From the cell containing the given text, extract its center point as [X, Y] coordinate. 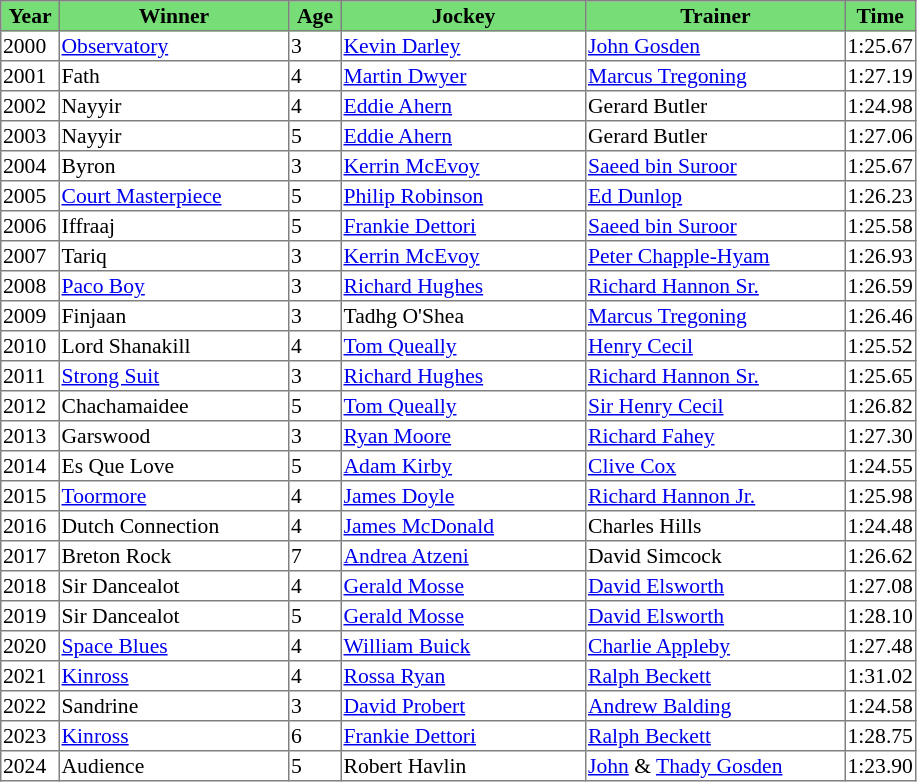
2008 [30, 286]
1:27.19 [880, 76]
David Simcock [716, 556]
1:24.98 [880, 106]
1:24.58 [880, 706]
Charlie Appleby [716, 646]
1:31.02 [880, 676]
David Probert [463, 706]
Tadhg O'Shea [463, 316]
John & Thady Gosden [716, 766]
2009 [30, 316]
1:26.62 [880, 556]
2003 [30, 136]
1:28.10 [880, 616]
2012 [30, 406]
Charles Hills [716, 526]
Es Que Love [174, 466]
2020 [30, 646]
Space Blues [174, 646]
Strong Suit [174, 376]
1:26.82 [880, 406]
2019 [30, 616]
2021 [30, 676]
Sandrine [174, 706]
2014 [30, 466]
Clive Cox [716, 466]
Ryan Moore [463, 436]
2017 [30, 556]
Andrew Balding [716, 706]
Breton Rock [174, 556]
Observatory [174, 46]
Winner [174, 16]
Toormore [174, 496]
2011 [30, 376]
2001 [30, 76]
Finjaan [174, 316]
John Gosden [716, 46]
2007 [30, 256]
6 [315, 736]
Fath [174, 76]
Ed Dunlop [716, 196]
1:25.98 [880, 496]
2006 [30, 226]
2005 [30, 196]
Robert Havlin [463, 766]
2004 [30, 166]
James McDonald [463, 526]
Audience [174, 766]
Dutch Connection [174, 526]
Time [880, 16]
Kevin Darley [463, 46]
Tariq [174, 256]
1:23.90 [880, 766]
1:24.48 [880, 526]
2022 [30, 706]
James Doyle [463, 496]
Chachamaidee [174, 406]
Henry Cecil [716, 346]
Garswood [174, 436]
2002 [30, 106]
Lord Shanakill [174, 346]
1:26.59 [880, 286]
Year [30, 16]
2023 [30, 736]
1:26.46 [880, 316]
1:25.52 [880, 346]
Age [315, 16]
1:25.58 [880, 226]
1:26.93 [880, 256]
Paco Boy [174, 286]
1:27.48 [880, 646]
Richard Hannon Jr. [716, 496]
1:27.30 [880, 436]
Peter Chapple-Hyam [716, 256]
2013 [30, 436]
Sir Henry Cecil [716, 406]
Richard Fahey [716, 436]
2015 [30, 496]
Martin Dwyer [463, 76]
Iffraaj [174, 226]
William Buick [463, 646]
1:27.06 [880, 136]
Trainer [716, 16]
1:27.08 [880, 586]
1:28.75 [880, 736]
2018 [30, 586]
7 [315, 556]
Rossa Ryan [463, 676]
Adam Kirby [463, 466]
Jockey [463, 16]
Byron [174, 166]
2000 [30, 46]
1:24.55 [880, 466]
1:25.65 [880, 376]
2010 [30, 346]
Philip Robinson [463, 196]
Court Masterpiece [174, 196]
2016 [30, 526]
Andrea Atzeni [463, 556]
1:26.23 [880, 196]
2024 [30, 766]
